Return the [X, Y] coordinate for the center point of the cell that contains the specified text.  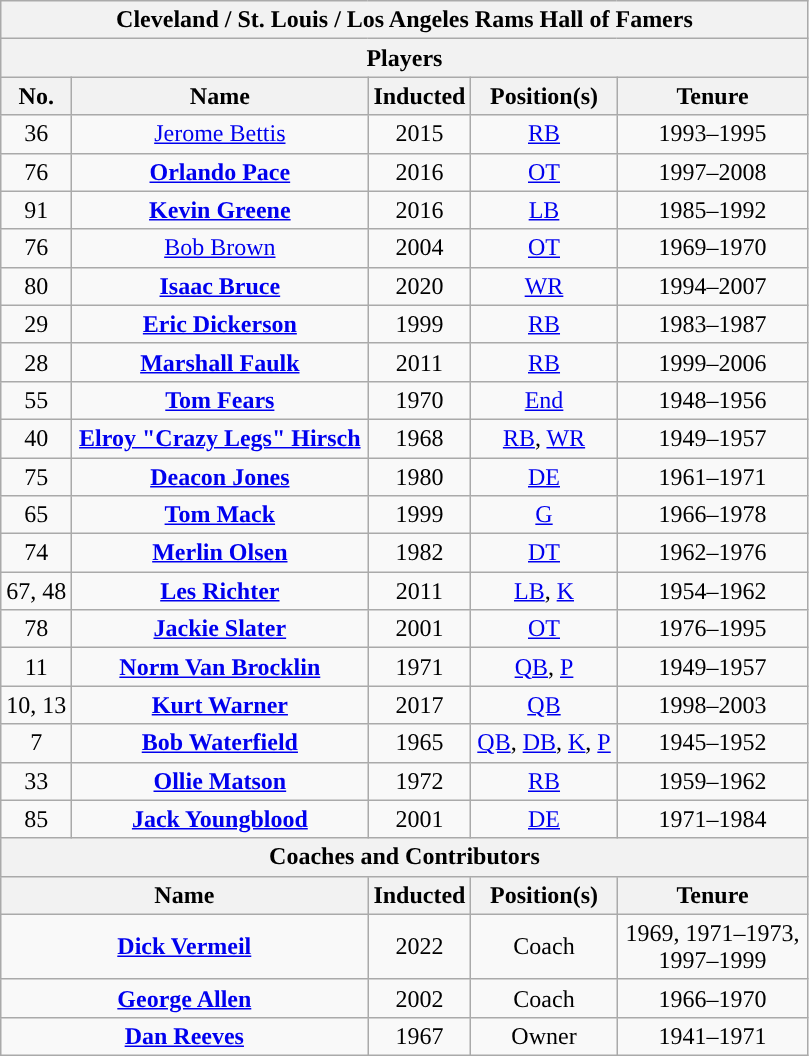
Isaac Bruce [220, 286]
WR [544, 286]
Cleveland / St. Louis / Los Angeles Rams Hall of Famers [404, 20]
Owner [544, 1036]
Kurt Warner [220, 705]
QB, DB, K, P [544, 743]
1962–1976 [712, 553]
1968 [420, 438]
No. [36, 96]
Orlando Pace [220, 172]
1954–1962 [712, 591]
1983–1987 [712, 324]
Kevin Greene [220, 210]
Jerome Bettis [220, 134]
1985–1992 [712, 210]
1976–1995 [712, 629]
Players [404, 58]
1971–1984 [712, 819]
George Allen [184, 998]
1961–1971 [712, 477]
33 [36, 781]
1966–1970 [712, 998]
1998–2003 [712, 705]
Deacon Jones [220, 477]
1965 [420, 743]
Dick Vermeil [184, 946]
85 [36, 819]
1994–2007 [712, 286]
Tom Fears [220, 400]
Coaches and Contributors [404, 857]
1969, 1971–1973, 1997–1999 [712, 946]
2017 [420, 705]
Tom Mack [220, 515]
1972 [420, 781]
2004 [420, 248]
1993–1995 [712, 134]
74 [36, 553]
QB, P [544, 667]
2015 [420, 134]
29 [36, 324]
78 [36, 629]
2020 [420, 286]
Jackie Slater [220, 629]
36 [36, 134]
1971 [420, 667]
Bob Brown [220, 248]
Ollie Matson [220, 781]
67, 48 [36, 591]
Norm Van Brocklin [220, 667]
1980 [420, 477]
11 [36, 667]
1959–1962 [712, 781]
1982 [420, 553]
Dan Reeves [184, 1036]
1999–2006 [712, 362]
1945–1952 [712, 743]
28 [36, 362]
End [544, 400]
QB [544, 705]
Merlin Olsen [220, 553]
1941–1971 [712, 1036]
1997–2008 [712, 172]
2022 [420, 946]
Elroy "Crazy Legs" Hirsch [220, 438]
LB, K [544, 591]
1948–1956 [712, 400]
G [544, 515]
1970 [420, 400]
DT [544, 553]
7 [36, 743]
Les Richter [220, 591]
55 [36, 400]
75 [36, 477]
1966–1978 [712, 515]
LB [544, 210]
65 [36, 515]
Marshall Faulk [220, 362]
91 [36, 210]
2002 [420, 998]
Bob Waterfield [220, 743]
Eric Dickerson [220, 324]
RB, WR [544, 438]
1969–1970 [712, 248]
80 [36, 286]
Jack Youngblood [220, 819]
40 [36, 438]
1967 [420, 1036]
10, 13 [36, 705]
